Capture the cell that displays the provided text and extract its (x, y) central coordinate. 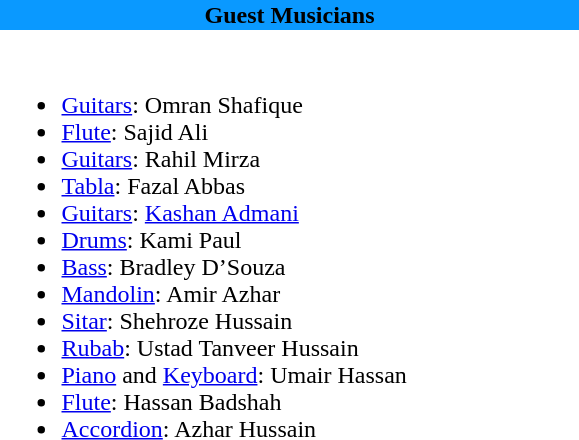
Guest Musicians (290, 15)
